For the text-containing cell, return its midpoint in (x, y) coordinate format. 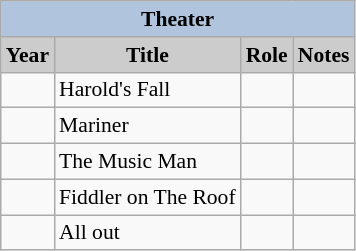
Fiddler on The Roof (148, 197)
All out (148, 233)
Notes (324, 55)
Title (148, 55)
Theater (178, 19)
Mariner (148, 126)
Year (28, 55)
Role (267, 55)
Harold's Fall (148, 90)
The Music Man (148, 162)
